Output the [X, Y] coordinate of the center of the cell containing the given text.  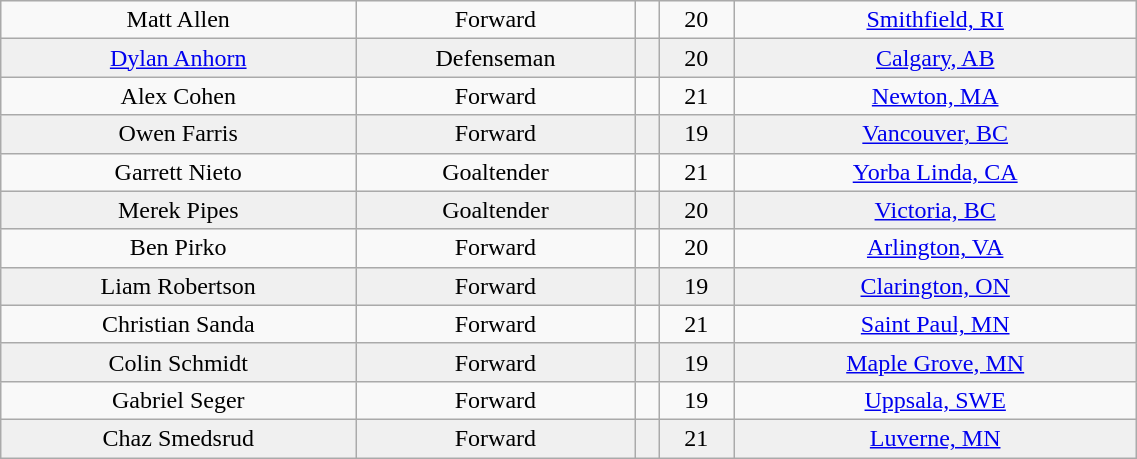
Owen Farris [178, 134]
Defenseman [496, 58]
Newton, MA [936, 96]
Vancouver, BC [936, 134]
Victoria, BC [936, 210]
Saint Paul, MN [936, 324]
Christian Sanda [178, 324]
Arlington, VA [936, 248]
Ben Pirko [178, 248]
Smithfield, RI [936, 20]
Maple Grove, MN [936, 362]
Gabriel Seger [178, 400]
Liam Robertson [178, 286]
Calgary, AB [936, 58]
Clarington, ON [936, 286]
Merek Pipes [178, 210]
Colin Schmidt [178, 362]
Uppsala, SWE [936, 400]
Dylan Anhorn [178, 58]
Yorba Linda, CA [936, 172]
Garrett Nieto [178, 172]
Chaz Smedsrud [178, 438]
Luverne, MN [936, 438]
Alex Cohen [178, 96]
Matt Allen [178, 20]
